Return (x, y) of the center of cell containing provided text 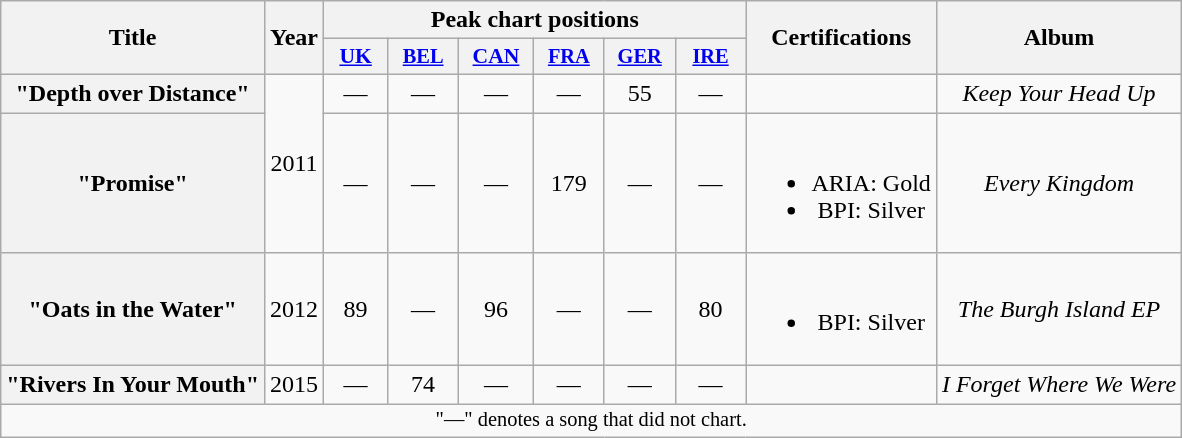
96 (496, 310)
FRA (568, 57)
2015 (294, 385)
2011 (294, 163)
80 (710, 310)
"Promise" (133, 182)
55 (640, 93)
The Burgh Island EP (1058, 310)
Album (1058, 38)
Every Kingdom (1058, 182)
CAN (496, 57)
IRE (710, 57)
I Forget Where We Were (1058, 385)
"—" denotes a song that did not chart. (592, 421)
2012 (294, 310)
179 (568, 182)
"Depth over Distance" (133, 93)
89 (356, 310)
"Rivers In Your Mouth" (133, 385)
UK (356, 57)
ARIA: GoldBPI: Silver (841, 182)
Keep Your Head Up (1058, 93)
Year (294, 38)
BEL (424, 57)
GER (640, 57)
Title (133, 38)
Certifications (841, 38)
74 (424, 385)
"Oats in the Water" (133, 310)
BPI: Silver (841, 310)
Peak chart positions (535, 20)
